Scan for the cell matching the given text and deliver its [X, Y] coordinate at center. 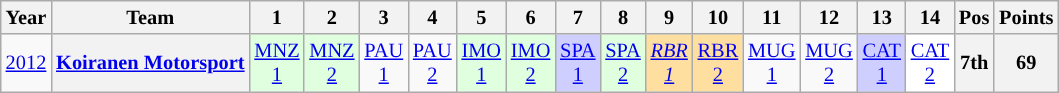
14 [930, 17]
CAT2 [930, 63]
12 [828, 17]
9 [670, 17]
5 [482, 17]
MNZ1 [276, 63]
8 [622, 17]
PAU2 [432, 63]
7th [974, 63]
7 [578, 17]
4 [432, 17]
MUG2 [828, 63]
3 [384, 17]
CAT1 [882, 63]
PAU1 [384, 63]
6 [530, 17]
10 [718, 17]
Points [1026, 17]
13 [882, 17]
SPA2 [622, 63]
Team [150, 17]
RBR2 [718, 63]
IMO1 [482, 63]
Year [26, 17]
IMO2 [530, 63]
1 [276, 17]
2 [332, 17]
RBR1 [670, 63]
SPA1 [578, 63]
MUG1 [772, 63]
69 [1026, 63]
Pos [974, 17]
MNZ2 [332, 63]
2012 [26, 63]
11 [772, 17]
Koiranen Motorsport [150, 63]
